Provide the [X, Y] coordinate of the cell's center where the given text is located.  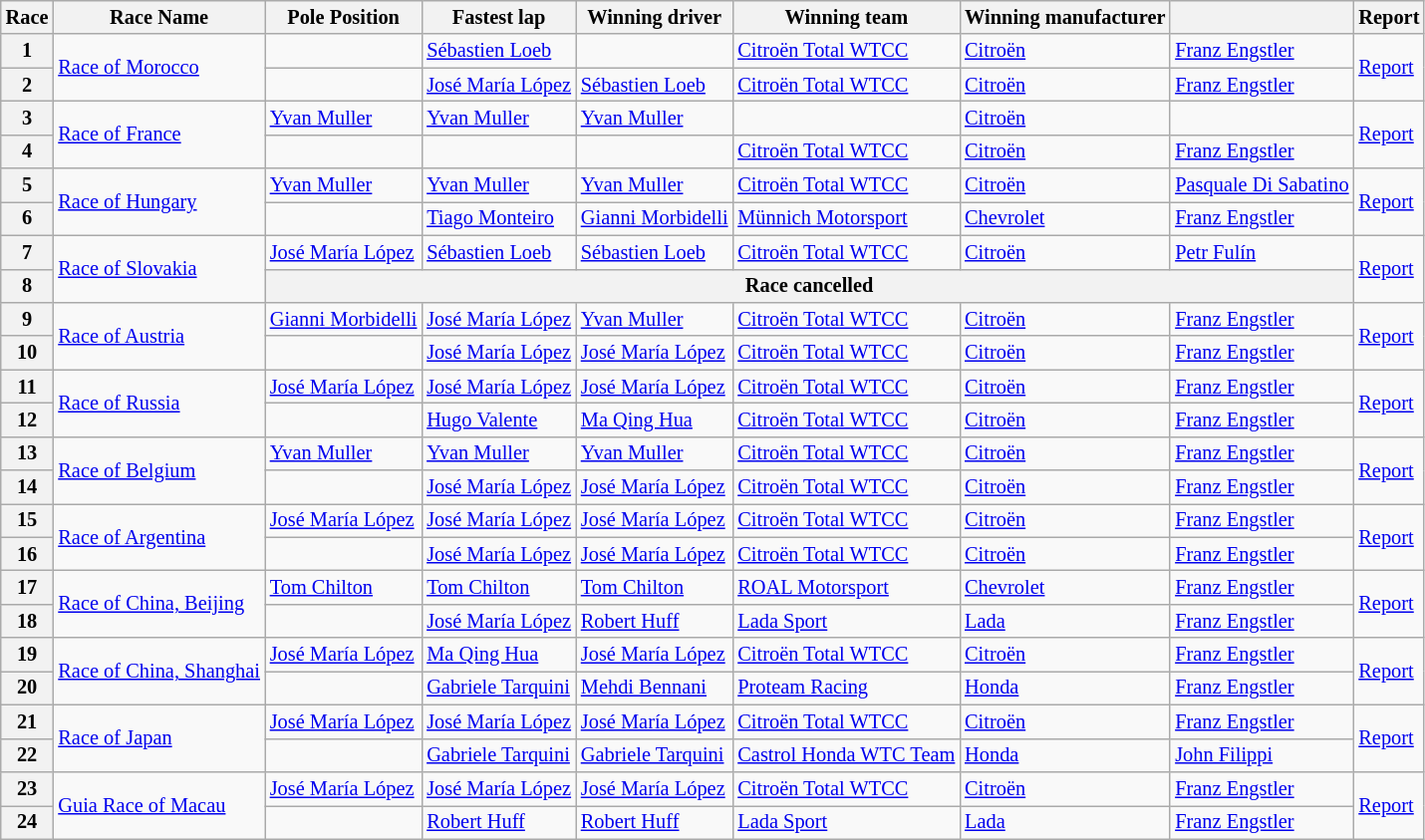
Race of China, Beijing [158, 604]
9 [28, 319]
8 [28, 286]
Fastest lap [498, 17]
3 [28, 118]
Petr Fulín [1262, 252]
Race of Belgium [158, 470]
Race cancelled [809, 286]
20 [28, 688]
Race [28, 17]
Proteam Racing [846, 688]
23 [28, 788]
5 [28, 185]
4 [28, 151]
Race Name [158, 17]
12 [28, 420]
Pasquale Di Sabatino [1262, 185]
21 [28, 721]
17 [28, 587]
Winning driver [654, 17]
Race of Austria [158, 335]
11 [28, 387]
7 [28, 252]
Pole Position [343, 17]
Tiago Monteiro [498, 218]
Castrol Honda WTC Team [846, 755]
Mehdi Bennani [654, 688]
Race of China, Shanghai [158, 672]
15 [28, 520]
Race of Morocco [158, 68]
Race of Russia [158, 403]
16 [28, 554]
Race of Argentina [158, 536]
10 [28, 353]
Hugo Valente [498, 420]
Guia Race of Macau [158, 805]
Race of Japan [158, 737]
ROAL Motorsport [846, 587]
John Filippi [1262, 755]
14 [28, 487]
Winning team [846, 17]
2 [28, 85]
Winning manufacturer [1064, 17]
19 [28, 655]
24 [28, 822]
6 [28, 218]
Race of France [158, 134]
13 [28, 453]
Race of Slovakia [158, 269]
Race of Hungary [158, 201]
18 [28, 621]
Münnich Motorsport [846, 218]
22 [28, 755]
1 [28, 51]
